Identify which cell holds the provided text, then report its [X, Y] central coordinate. 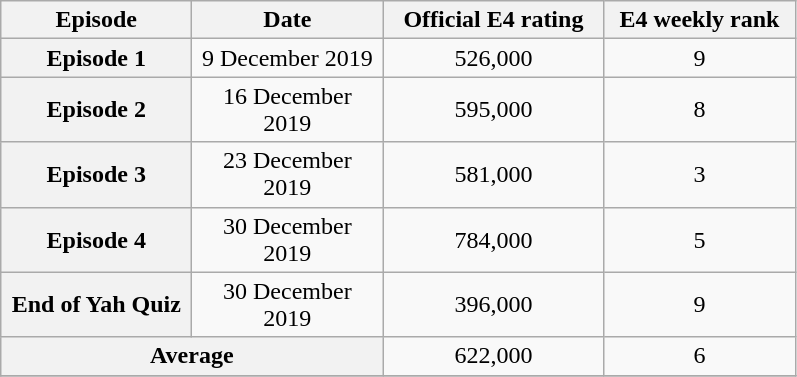
Episode 2 [96, 110]
9 December 2019 [288, 58]
396,000 [494, 304]
E4 weekly rank [700, 20]
595,000 [494, 110]
5 [700, 240]
581,000 [494, 174]
784,000 [494, 240]
Episode 4 [96, 240]
526,000 [494, 58]
Date [288, 20]
Average [192, 356]
Episode 3 [96, 174]
23 December 2019 [288, 174]
3 [700, 174]
16 December 2019 [288, 110]
8 [700, 110]
Official E4 rating [494, 20]
622,000 [494, 356]
Episode 1 [96, 58]
Episode [96, 20]
End of Yah Quiz [96, 304]
6 [700, 356]
